Provide the (X, Y) coordinate of the cell's center where the given text is located.  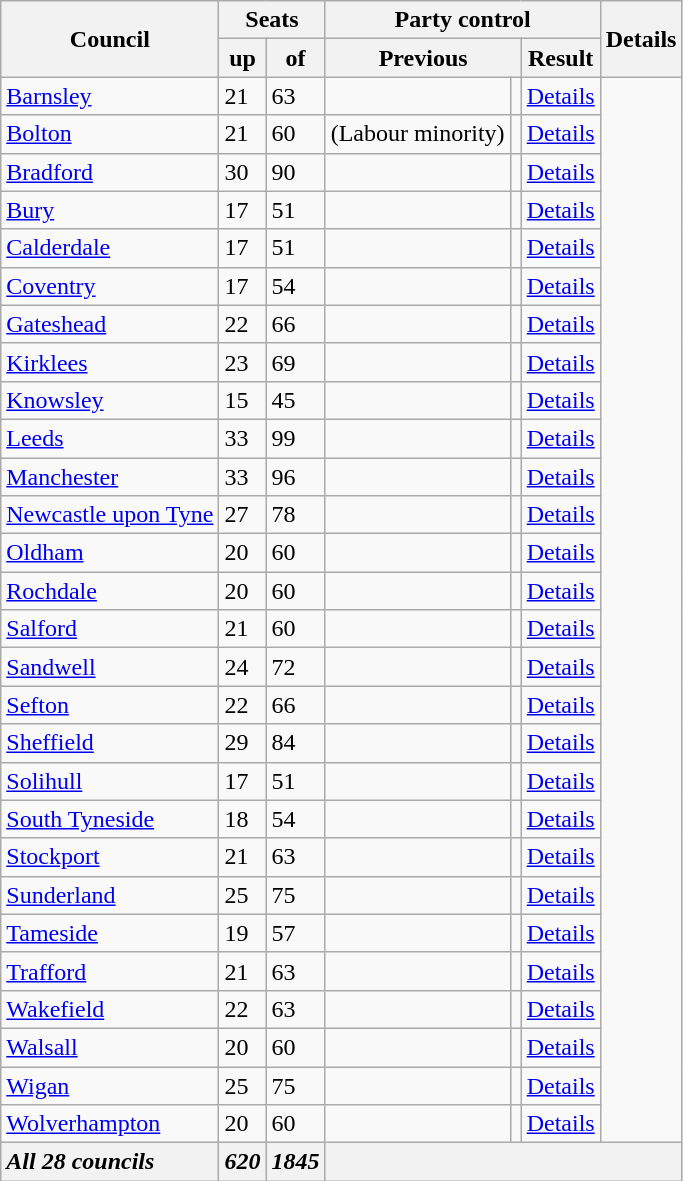
Tameside (110, 933)
(Labour minority) (418, 134)
Stockport (110, 857)
up (242, 58)
Salford (110, 629)
Trafford (110, 971)
620 (242, 1162)
Walsall (110, 1047)
45 (296, 400)
19 (242, 933)
24 (242, 667)
Oldham (110, 553)
15 (242, 400)
Seats (272, 20)
90 (296, 172)
99 (296, 438)
Kirklees (110, 362)
Rochdale (110, 591)
South Tyneside (110, 819)
Knowsley (110, 400)
Previous (423, 58)
69 (296, 362)
of (296, 58)
Result (560, 58)
Calderdale (110, 248)
Sheffield (110, 743)
Bolton (110, 134)
1845 (296, 1162)
Barnsley (110, 96)
72 (296, 667)
Sandwell (110, 667)
Wakefield (110, 1009)
Wolverhampton (110, 1124)
Leeds (110, 438)
57 (296, 933)
Newcastle upon Tyne (110, 515)
All 28 councils (110, 1162)
Party control (462, 20)
27 (242, 515)
Bradford (110, 172)
78 (296, 515)
Wigan (110, 1085)
96 (296, 477)
Manchester (110, 477)
84 (296, 743)
Sefton (110, 705)
29 (242, 743)
30 (242, 172)
Sunderland (110, 895)
Bury (110, 210)
Coventry (110, 286)
Gateshead (110, 324)
Council (110, 39)
23 (242, 362)
18 (242, 819)
Solihull (110, 781)
